Return the [x, y] coordinate for the center point of the cell that contains the specified text.  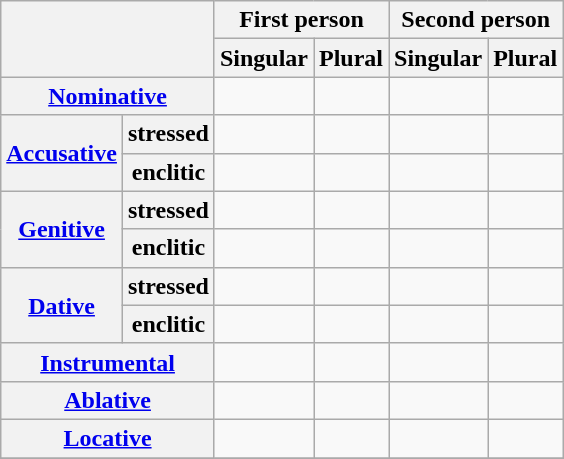
Ablative [108, 400]
Dative [62, 305]
Second person [476, 20]
Accusative [62, 153]
Nominative [108, 96]
Instrumental [108, 362]
Locative [108, 438]
First person [301, 20]
Genitive [62, 229]
